Extract the (x, y) coordinate from the center of the cell holding the provided text.  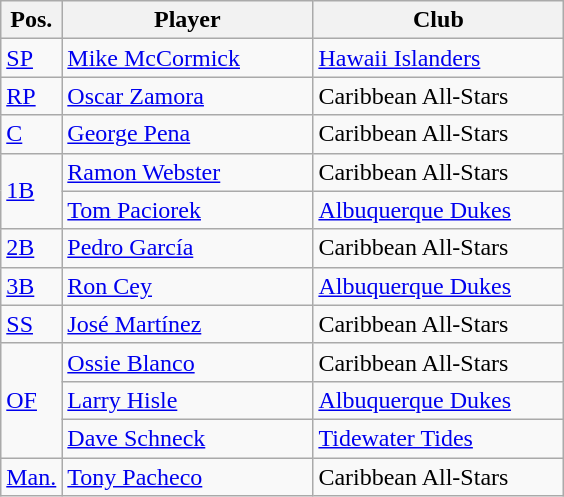
Ossie Blanco (188, 362)
3B (32, 286)
Ramon Webster (188, 172)
Dave Schneck (188, 438)
SP (32, 58)
Club (438, 20)
Pos. (32, 20)
Tom Paciorek (188, 210)
RP (32, 96)
José Martínez (188, 324)
George Pena (188, 134)
Pedro García (188, 248)
1B (32, 191)
2B (32, 248)
C (32, 134)
Tidewater Tides (438, 438)
OF (32, 400)
Man. (32, 477)
Tony Pacheco (188, 477)
Mike McCormick (188, 58)
Hawaii Islanders (438, 58)
Larry Hisle (188, 400)
SS (32, 324)
Player (188, 20)
Ron Cey (188, 286)
Oscar Zamora (188, 96)
